Find where the given text appears and provide that cell's center as (X, Y) coordinate. 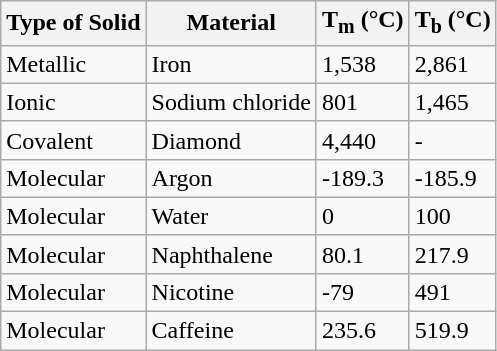
Water (231, 216)
Naphthalene (231, 254)
Tm (°C) (362, 23)
Argon (231, 178)
100 (452, 216)
Ionic (74, 102)
Metallic (74, 64)
Diamond (231, 140)
Type of Solid (74, 23)
1,465 (452, 102)
519.9 (452, 331)
Nicotine (231, 292)
-189.3 (362, 178)
-185.9 (452, 178)
- (452, 140)
-79 (362, 292)
0 (362, 216)
Covalent (74, 140)
1,538 (362, 64)
491 (452, 292)
80.1 (362, 254)
Iron (231, 64)
Tb (°C) (452, 23)
Caffeine (231, 331)
Sodium chloride (231, 102)
235.6 (362, 331)
Material (231, 23)
2,861 (452, 64)
801 (362, 102)
4,440 (362, 140)
217.9 (452, 254)
